Return [X, Y] of the center of cell containing provided text 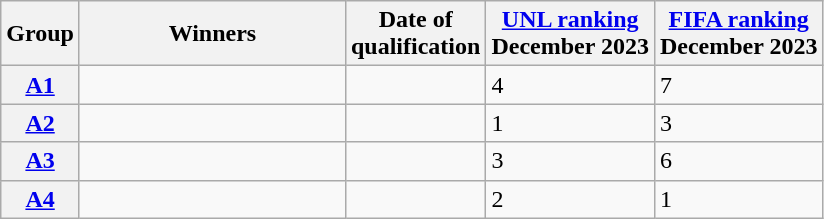
A3 [40, 161]
A4 [40, 199]
Date ofqualification [415, 34]
Group [40, 34]
4 [570, 85]
UNL rankingDecember 2023 [570, 34]
2 [570, 199]
A1 [40, 85]
FIFA rankingDecember 2023 [738, 34]
7 [738, 85]
Winners [212, 34]
6 [738, 161]
A2 [40, 123]
